Capture the cell that displays the provided text and extract its (x, y) central coordinate. 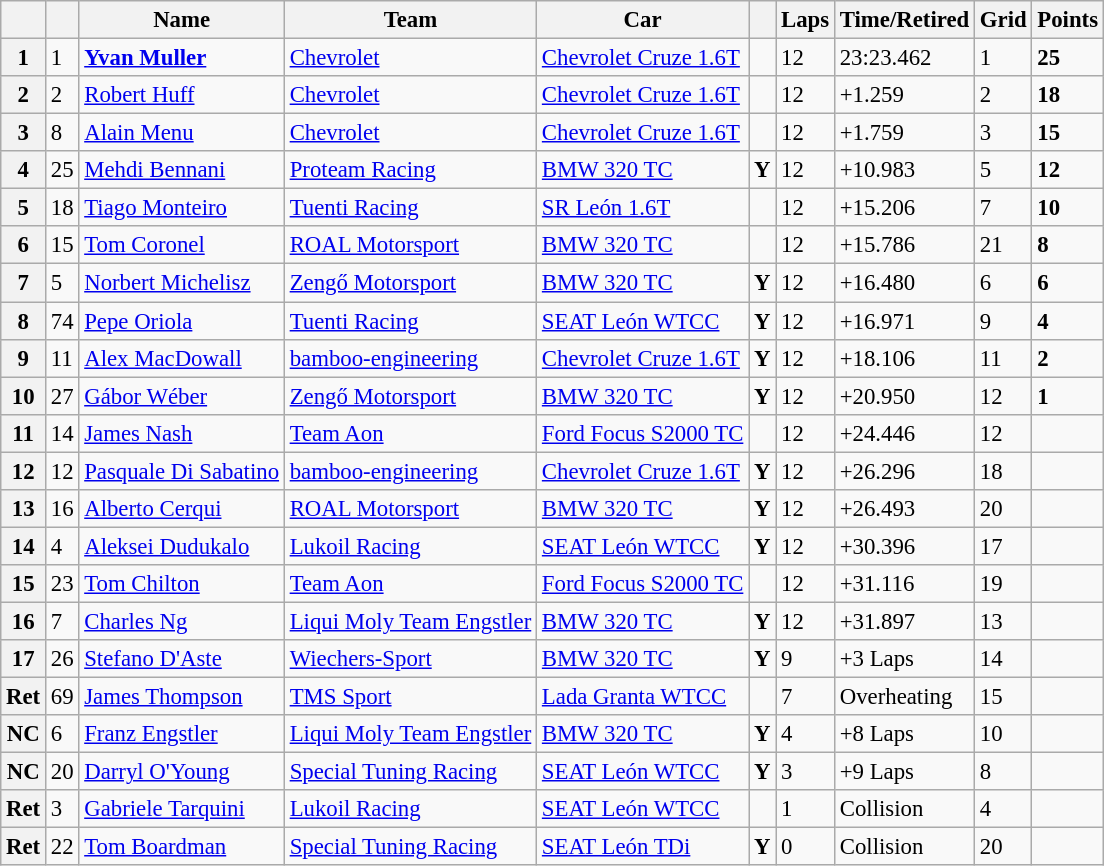
Grid (1004, 20)
+18.106 (904, 358)
+16.480 (904, 283)
SEAT León TDi (643, 847)
69 (62, 697)
22 (62, 847)
Tom Boardman (182, 847)
26 (62, 659)
+1.259 (904, 95)
Yvan Muller (182, 58)
Time/Retired (904, 20)
+24.446 (904, 433)
23 (62, 584)
+10.983 (904, 170)
+15.786 (904, 245)
Franz Engstler (182, 734)
Alex MacDowall (182, 358)
Gábor Wéber (182, 396)
Gabriele Tarquini (182, 809)
TMS Sport (410, 697)
Laps (806, 20)
Wiechers-Sport (410, 659)
Proteam Racing (410, 170)
Tiago Monteiro (182, 208)
Robert Huff (182, 95)
27 (62, 396)
+16.971 (904, 321)
Pepe Oriola (182, 321)
Aleksei Dudukalo (182, 546)
19 (1004, 584)
+15.206 (904, 208)
+26.296 (904, 471)
Overheating (904, 697)
James Thompson (182, 697)
+1.759 (904, 133)
Lada Granta WTCC (643, 697)
Norbert Michelisz (182, 283)
James Nash (182, 433)
Mehdi Bennani (182, 170)
Darryl O'Young (182, 772)
+26.493 (904, 509)
Points (1068, 20)
Name (182, 20)
Stefano D'Aste (182, 659)
Tom Chilton (182, 584)
+31.897 (904, 621)
74 (62, 321)
Team (410, 20)
Charles Ng (182, 621)
+31.116 (904, 584)
+8 Laps (904, 734)
SR León 1.6T (643, 208)
+3 Laps (904, 659)
Tom Coronel (182, 245)
+9 Laps (904, 772)
+30.396 (904, 546)
21 (1004, 245)
Alain Menu (182, 133)
Pasquale Di Sabatino (182, 471)
0 (806, 847)
Alberto Cerqui (182, 509)
Car (643, 20)
+20.950 (904, 396)
23:23.462 (904, 58)
